Capture the cell that displays the provided text and extract its [X, Y] central coordinate. 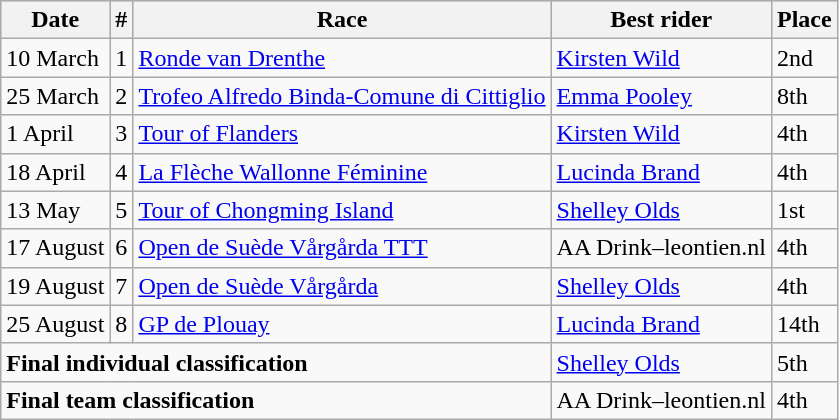
19 August [56, 286]
3 [122, 134]
Final individual classification [276, 362]
1 April [56, 134]
10 March [56, 58]
GP de Plouay [342, 324]
5th [804, 362]
# [122, 20]
8th [804, 96]
8 [122, 324]
Emma Pooley [661, 96]
Open de Suède Vårgårda TTT [342, 248]
1st [804, 210]
17 August [56, 248]
Tour of Chongming Island [342, 210]
Open de Suède Vårgårda [342, 286]
Ronde van Drenthe [342, 58]
25 August [56, 324]
13 May [56, 210]
Trofeo Alfredo Binda-Comune di Cittiglio [342, 96]
18 April [56, 172]
2 [122, 96]
14th [804, 324]
Best rider [661, 20]
Tour of Flanders [342, 134]
25 March [56, 96]
6 [122, 248]
Final team classification [276, 400]
7 [122, 286]
Date [56, 20]
Race [342, 20]
2nd [804, 58]
4 [122, 172]
Place [804, 20]
1 [122, 58]
5 [122, 210]
La Flèche Wallonne Féminine [342, 172]
